Find where the given text appears and provide that cell's center as (x, y) coordinate. 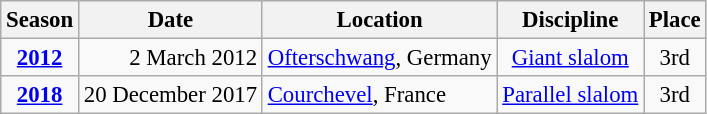
2 March 2012 (170, 58)
Location (380, 20)
20 December 2017 (170, 95)
Courchevel, France (380, 95)
Season (40, 20)
Place (675, 20)
Parallel slalom (570, 95)
2018 (40, 95)
Ofterschwang, Germany (380, 58)
Giant slalom (570, 58)
Discipline (570, 20)
Date (170, 20)
2012 (40, 58)
